Pinpoint the cell where the given text exists, returning its [x, y] midpoint coordinate. 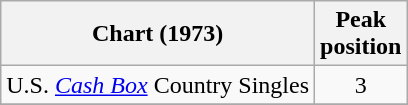
Peakposition [361, 34]
3 [361, 85]
Chart (1973) [158, 34]
U.S. Cash Box Country Singles [158, 85]
